Search for the cell housing the specified text and yield its (X, Y) center coordinate. 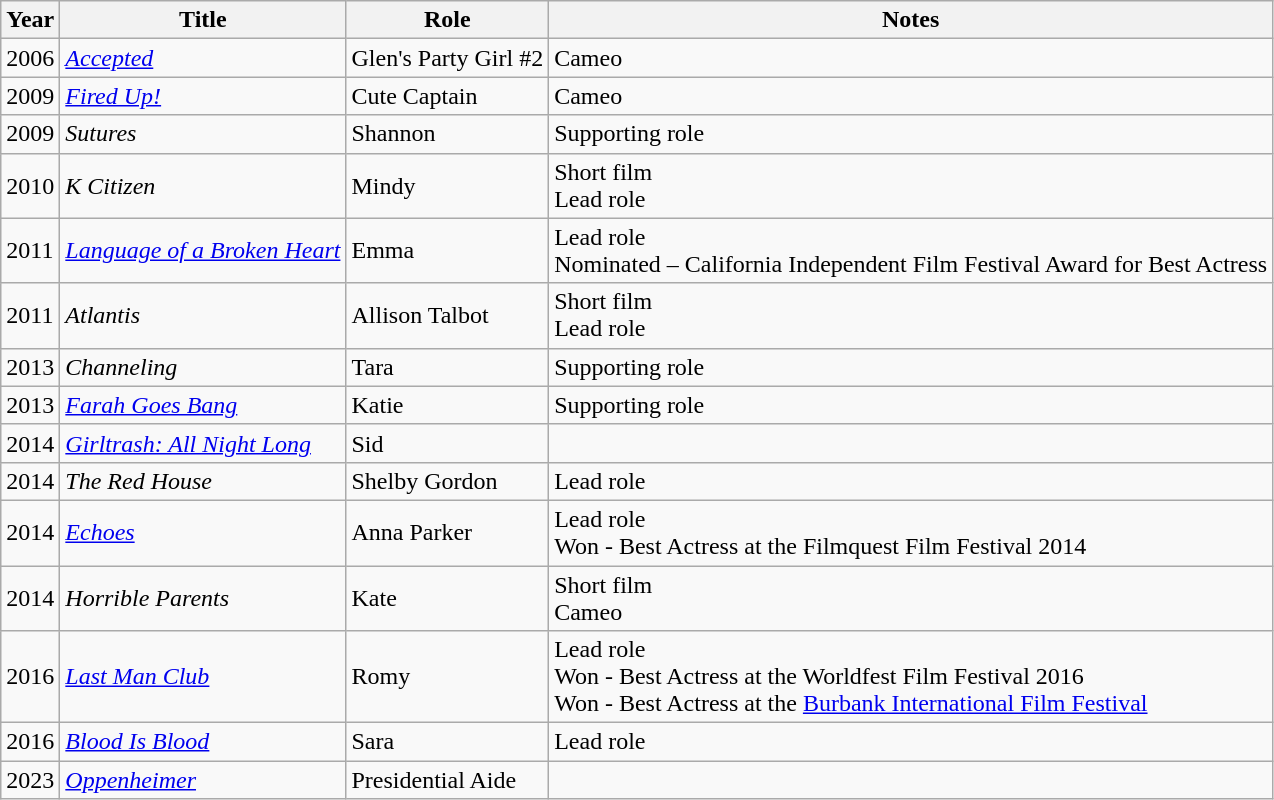
Lead roleNominated – California Independent Film Festival Award for Best Actress (911, 250)
Oppenheimer (203, 780)
The Red House (203, 481)
Katie (448, 405)
Emma (448, 250)
Lead roleWon - Best Actress at the Filmquest Film Festival 2014 (911, 532)
Last Man Club (203, 677)
Short filmCameo (911, 598)
Title (203, 20)
Fired Up! (203, 96)
Role (448, 20)
2023 (30, 780)
Sutures (203, 134)
Anna Parker (448, 532)
Notes (911, 20)
Glen's Party Girl #2 (448, 58)
Girltrash: All Night Long (203, 443)
Presidential Aide (448, 780)
Atlantis (203, 316)
Echoes (203, 532)
Kate (448, 598)
Channeling (203, 367)
Shannon (448, 134)
Romy (448, 677)
Tara (448, 367)
Shelby Gordon (448, 481)
2006 (30, 58)
Language of a Broken Heart (203, 250)
Lead role Won - Best Actress at the Worldfest Film Festival 2016Won - Best Actress at the Burbank International Film Festival (911, 677)
K Citizen (203, 186)
Blood Is Blood (203, 742)
Horrible Parents (203, 598)
Mindy (448, 186)
Cute Captain (448, 96)
Year (30, 20)
2010 (30, 186)
Farah Goes Bang (203, 405)
Sara (448, 742)
Allison Talbot (448, 316)
Accepted (203, 58)
Sid (448, 443)
